Scan for the cell matching the given text and deliver its [x, y] coordinate at center. 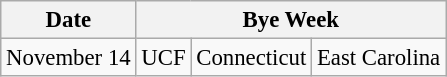
UCF [164, 58]
November 14 [68, 58]
Date [68, 20]
Connecticut [252, 58]
Bye Week [291, 20]
East Carolina [379, 58]
